Locate the cell with the specified text and output its [X, Y] center coordinate. 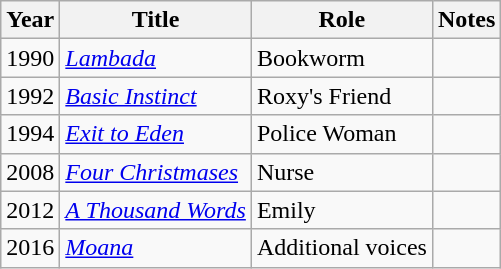
Moana [156, 248]
Basic Instinct [156, 96]
1994 [30, 134]
Notes [466, 20]
Role [342, 20]
Four Christmases [156, 172]
Roxy's Friend [342, 96]
A Thousand Words [156, 210]
1990 [30, 58]
Title [156, 20]
1992 [30, 96]
2008 [30, 172]
Exit to Eden [156, 134]
2012 [30, 210]
2016 [30, 248]
Year [30, 20]
Lambada [156, 58]
Emily [342, 210]
Additional voices [342, 248]
Police Woman [342, 134]
Bookworm [342, 58]
Nurse [342, 172]
